Return the [X, Y] coordinate for the center point of the cell that contains the specified text.  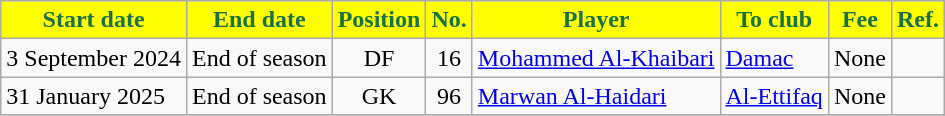
Fee [860, 20]
Start date [94, 20]
Player [596, 20]
16 [449, 58]
GK [379, 96]
No. [449, 20]
31 January 2025 [94, 96]
Position [379, 20]
Marwan Al-Haidari [596, 96]
Ref. [918, 20]
Damac [774, 58]
DF [379, 58]
End date [259, 20]
Mohammed Al-Khaibari [596, 58]
To club [774, 20]
Al-Ettifaq [774, 96]
3 September 2024 [94, 58]
96 [449, 96]
